Identify which cell holds the provided text, then report its [x, y] central coordinate. 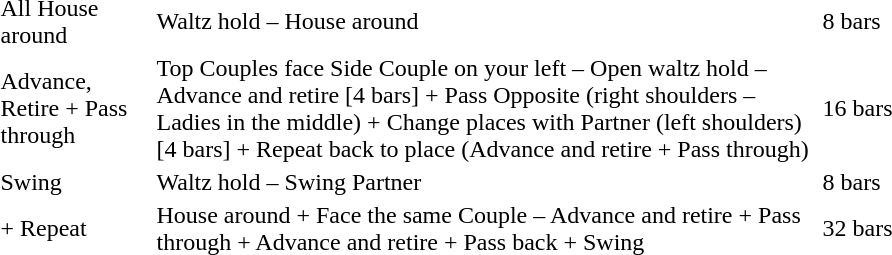
Waltz hold – Swing Partner [486, 182]
